Provide the [x, y] coordinate of the cell's center where the given text is located.  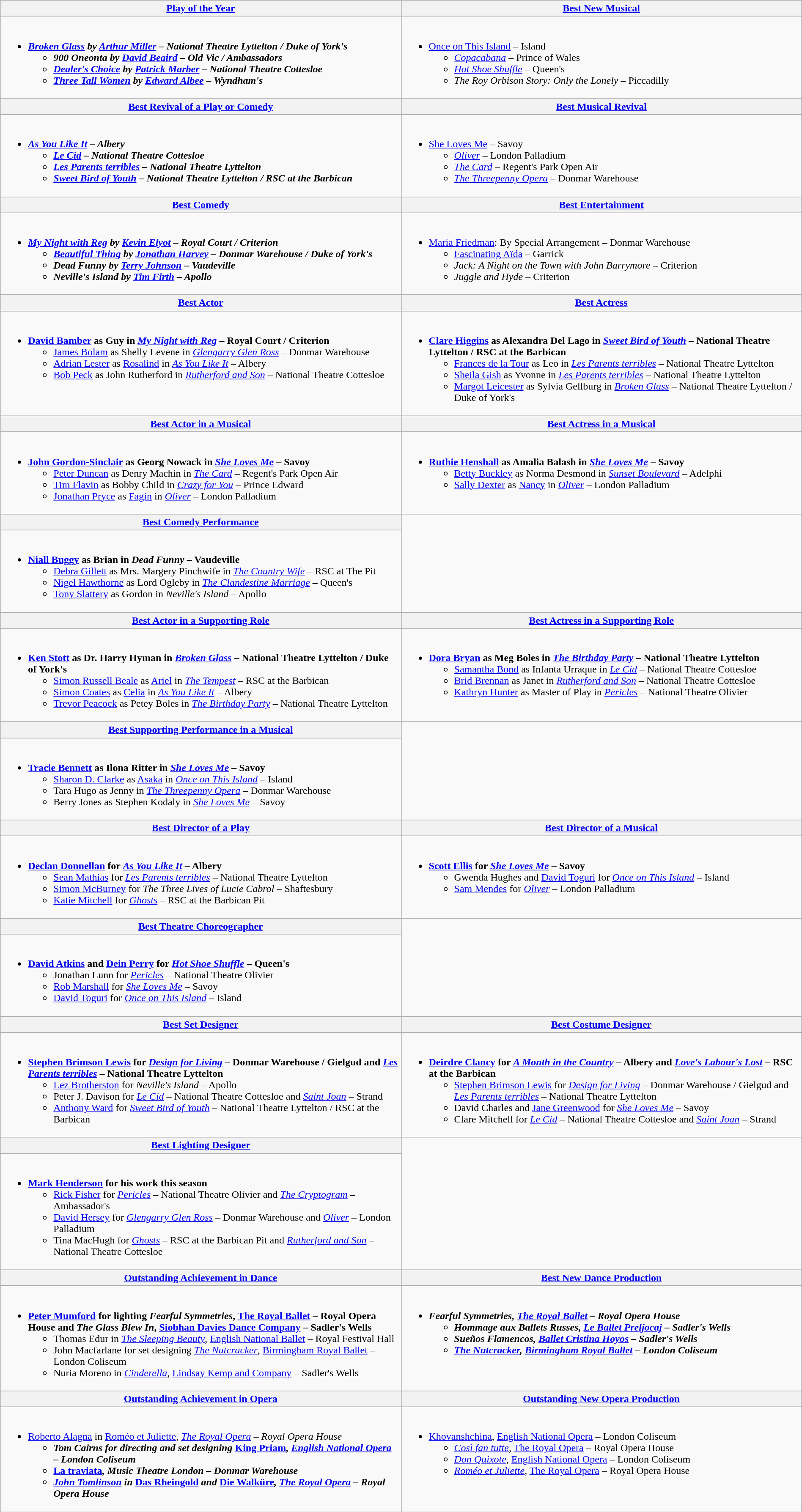
Best Actress in a Musical [601, 424]
Best Musical Revival [601, 107]
Best Revival of a Play or Comedy [200, 107]
Play of the Year [200, 8]
Best Comedy [200, 205]
She Loves Me – SavoyOliver – London PalladiumThe Card – Regent's Park Open AirThe Threepenny Opera – Donmar Warehouse [601, 156]
Best Actress [601, 303]
Scott Ellis for She Loves Me – SavoyGwenda Hughes and David Toguri for Once on This Island – IslandSam Mendes for Oliver – London Palladium [601, 877]
Best Costume Designer [601, 1024]
Outstanding Achievement in Opera [200, 1399]
Best Actress in a Supporting Role [601, 620]
Best Comedy Performance [200, 522]
Best Director of a Play [200, 828]
Outstanding Achievement in Dance [200, 1278]
Best New Musical [601, 8]
Best Lighting Designer [200, 1145]
Best Entertainment [601, 205]
Outstanding New Opera Production [601, 1399]
Once on This Island – IslandCopacabana – Prince of WalesHot Shoe Shuffle – Queen'sThe Roy Orbison Story: Only the Lonely – Piccadilly [601, 58]
Best Director of a Musical [601, 828]
Best Set Designer [200, 1024]
Best Supporting Performance in a Musical [200, 730]
Best Actor in a Supporting Role [200, 620]
Best Theatre Choreographer [200, 926]
Best New Dance Production [601, 1278]
Best Actor in a Musical [200, 424]
Best Actor [200, 303]
